Pinpoint the cell where the given text exists, returning its (X, Y) midpoint coordinate. 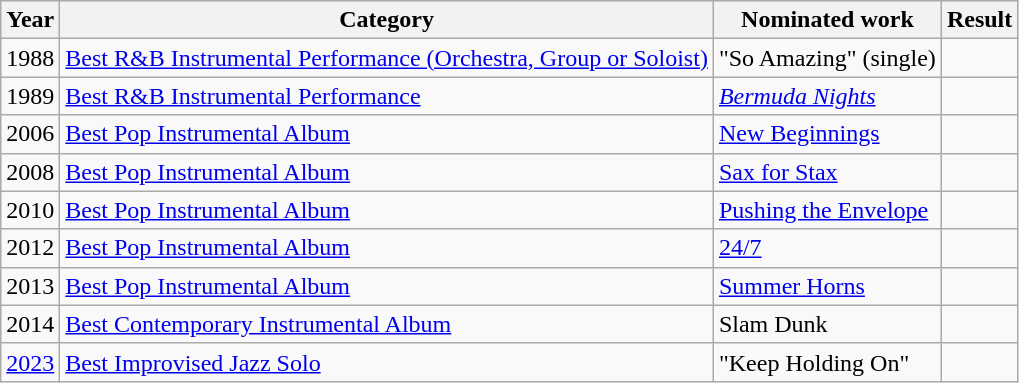
"Keep Holding On" (827, 362)
2010 (30, 210)
24/7 (827, 248)
Summer Horns (827, 286)
Bermuda Nights (827, 96)
Best R&B Instrumental Performance (387, 96)
2014 (30, 324)
Category (387, 20)
"So Amazing" (single) (827, 58)
Nominated work (827, 20)
2013 (30, 286)
Best Improvised Jazz Solo (387, 362)
Slam Dunk (827, 324)
1988 (30, 58)
New Beginnings (827, 134)
2012 (30, 248)
1989 (30, 96)
Best R&B Instrumental Performance (Orchestra, Group or Soloist) (387, 58)
Pushing the Envelope (827, 210)
2008 (30, 172)
Best Contemporary Instrumental Album (387, 324)
Sax for Stax (827, 172)
Result (979, 20)
2023 (30, 362)
Year (30, 20)
2006 (30, 134)
